Scan for the cell matching the given text and deliver its [x, y] coordinate at center. 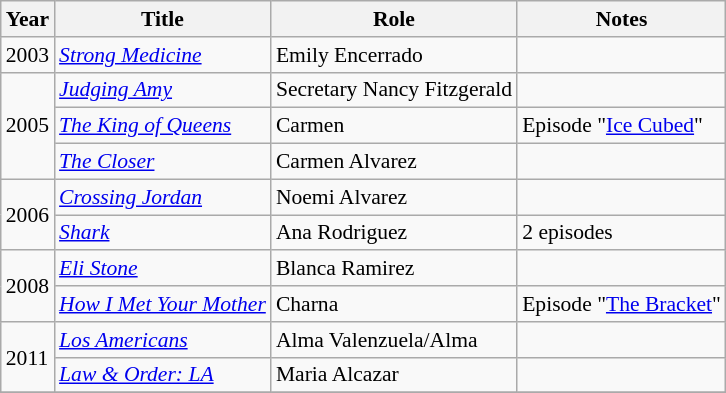
Alma Valenzuela/Alma [394, 340]
Maria Alcazar [394, 375]
Year [28, 19]
How I Met Your Mother [162, 304]
2006 [28, 214]
Noemi Alvarez [394, 197]
Eli Stone [162, 269]
Role [394, 19]
2003 [28, 55]
Episode "Ice Cubed" [622, 126]
The Closer [162, 162]
Carmen Alvarez [394, 162]
2005 [28, 126]
Ana Rodriguez [394, 233]
Charna [394, 304]
Los Americans [162, 340]
Judging Amy [162, 90]
Law & Order: LA [162, 375]
Strong Medicine [162, 55]
2 episodes [622, 233]
Notes [622, 19]
The King of Queens [162, 126]
Shark [162, 233]
Blanca Ramirez [394, 269]
2008 [28, 286]
Secretary Nancy Fitzgerald [394, 90]
Carmen [394, 126]
Emily Encerrado [394, 55]
Episode "The Bracket" [622, 304]
2011 [28, 358]
Title [162, 19]
Crossing Jordan [162, 197]
